Identify which cell holds the provided text, then report its (X, Y) central coordinate. 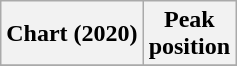
Chart (2020) (72, 34)
Peakposition (189, 34)
